Return (x, y) of the center of cell containing provided text 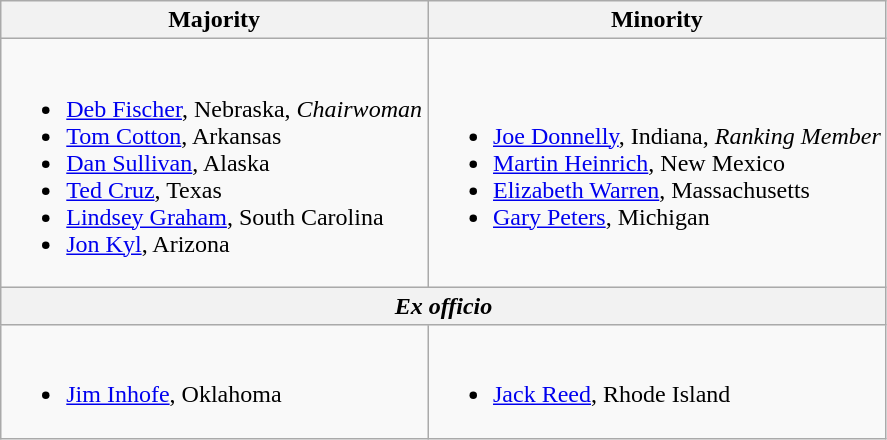
Ex officio (444, 306)
Deb Fischer, Nebraska, ChairwomanTom Cotton, ArkansasDan Sullivan, AlaskaTed Cruz, TexasLindsey Graham, South CarolinaJon Kyl, Arizona (214, 163)
Jack Reed, Rhode Island (658, 382)
Jim Inhofe, Oklahoma (214, 382)
Minority (658, 20)
Joe Donnelly, Indiana, Ranking MemberMartin Heinrich, New MexicoElizabeth Warren, MassachusettsGary Peters, Michigan (658, 163)
Majority (214, 20)
